From the cell containing the given text, extract its center point as (X, Y) coordinate. 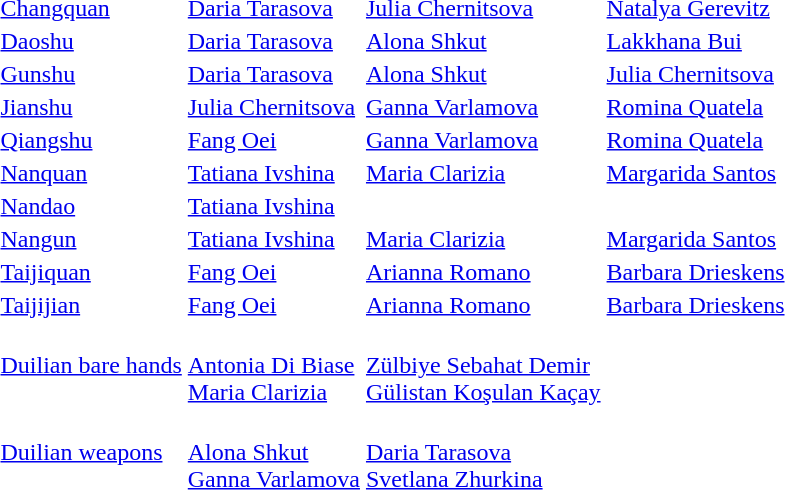
Julia Chernitsova (274, 107)
Zülbiye Sebahat Demir Gülistan Koşulan Kaçay (483, 365)
Antonia Di Biase Maria Clarizia (274, 365)
